Return the (x, y) coordinate for the center point of the cell that contains the specified text.  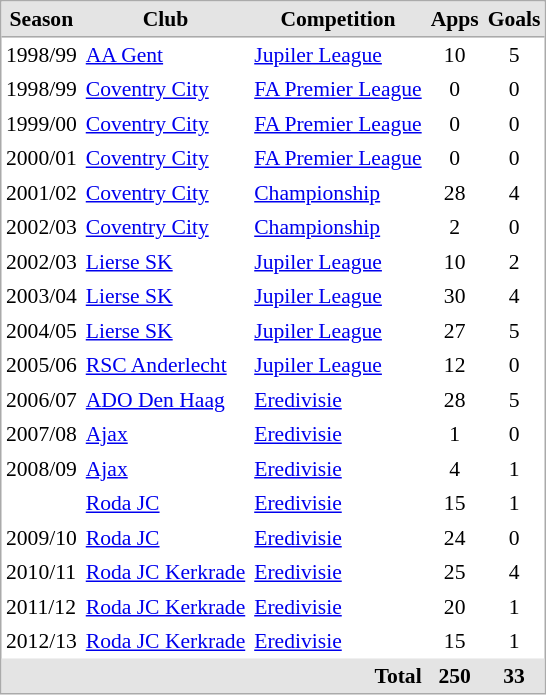
25 (454, 572)
2006/07 (42, 399)
Season (42, 20)
24 (454, 537)
Club (165, 20)
Apps (454, 20)
Total (214, 675)
1999/00 (42, 123)
Goals (514, 20)
RSC Anderlecht (165, 365)
2011/12 (42, 607)
250 (454, 675)
ADO Den Haag (165, 399)
AA Gent (165, 55)
27 (454, 331)
2004/05 (42, 331)
2000/01 (42, 158)
12 (454, 365)
30 (454, 296)
2005/06 (42, 365)
2010/11 (42, 572)
2003/04 (42, 296)
2012/13 (42, 641)
2009/10 (42, 537)
20 (454, 607)
2007/08 (42, 434)
Competition (338, 20)
2008/09 (42, 469)
33 (514, 675)
2001/02 (42, 193)
